Return the [X, Y] coordinate for the center point of the cell that contains the specified text.  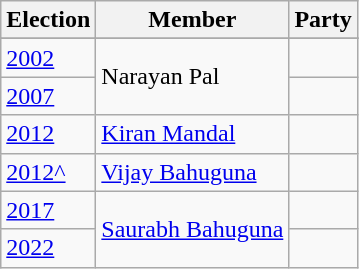
Narayan Pal [192, 77]
Saurabh Bahuguna [192, 229]
2007 [48, 96]
Party [323, 20]
2012^ [48, 172]
Kiran Mandal [192, 134]
Member [192, 20]
Election [48, 20]
2017 [48, 210]
2002 [48, 58]
2022 [48, 248]
2012 [48, 134]
Vijay Bahuguna [192, 172]
